Identify which cell holds the provided text, then report its (x, y) central coordinate. 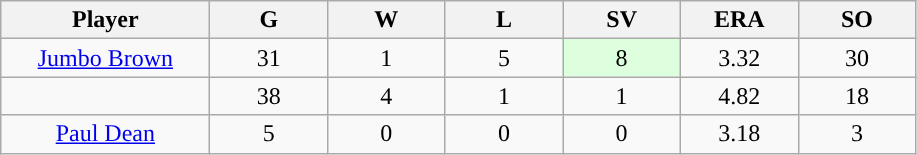
G (269, 20)
Paul Dean (106, 134)
4.82 (739, 96)
3.18 (739, 134)
3.32 (739, 58)
8 (622, 58)
18 (857, 96)
30 (857, 58)
L (504, 20)
3 (857, 134)
SV (622, 20)
SO (857, 20)
Player (106, 20)
ERA (739, 20)
4 (387, 96)
38 (269, 96)
31 (269, 58)
Jumbo Brown (106, 58)
W (387, 20)
